Capture the cell that displays the provided text and extract its [X, Y] central coordinate. 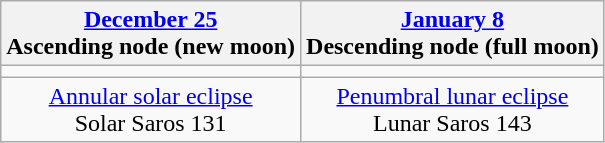
December 25Ascending node (new moon) [151, 34]
January 8Descending node (full moon) [453, 34]
Penumbral lunar eclipseLunar Saros 143 [453, 110]
Annular solar eclipseSolar Saros 131 [151, 110]
